Search for the cell housing the specified text and yield its (x, y) center coordinate. 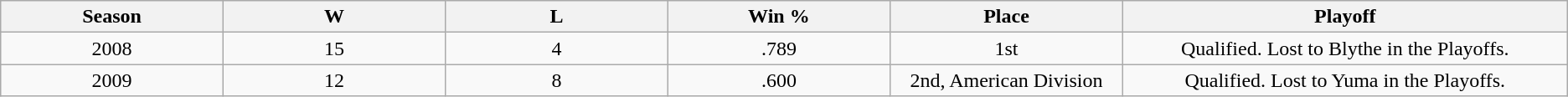
Qualified. Lost to Blythe in the Playoffs. (1345, 48)
4 (556, 48)
12 (333, 80)
Win % (779, 17)
15 (333, 48)
.600 (779, 80)
L (556, 17)
2nd, American Division (1007, 80)
2009 (112, 80)
2008 (112, 48)
1st (1007, 48)
8 (556, 80)
Playoff (1345, 17)
Place (1007, 17)
W (333, 17)
Season (112, 17)
Qualified. Lost to Yuma in the Playoffs. (1345, 80)
.789 (779, 48)
